For the text-containing cell, return its midpoint in [x, y] coordinate format. 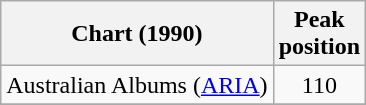
Australian Albums (ARIA) [137, 85]
110 [319, 85]
Chart (1990) [137, 34]
Peakposition [319, 34]
